Determine the [x, y] coordinate at the center of the cell enclosing the given text.  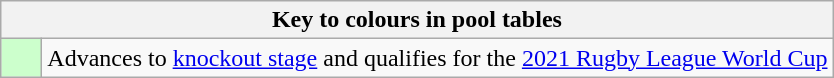
Advances to knockout stage and qualifies for the 2021 Rugby League World Cup [438, 58]
Key to colours in pool tables [417, 20]
